Return (X, Y) of the center of cell containing provided text 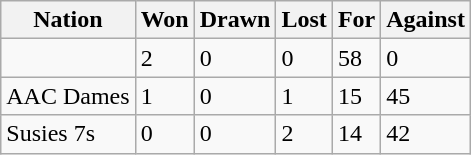
Against (426, 20)
For (356, 20)
Won (164, 20)
45 (426, 96)
58 (356, 58)
Susies 7s (68, 134)
15 (356, 96)
Drawn (235, 20)
14 (356, 134)
42 (426, 134)
AAC Dames (68, 96)
Lost (304, 20)
Nation (68, 20)
